Capture the cell that displays the provided text and extract its (X, Y) central coordinate. 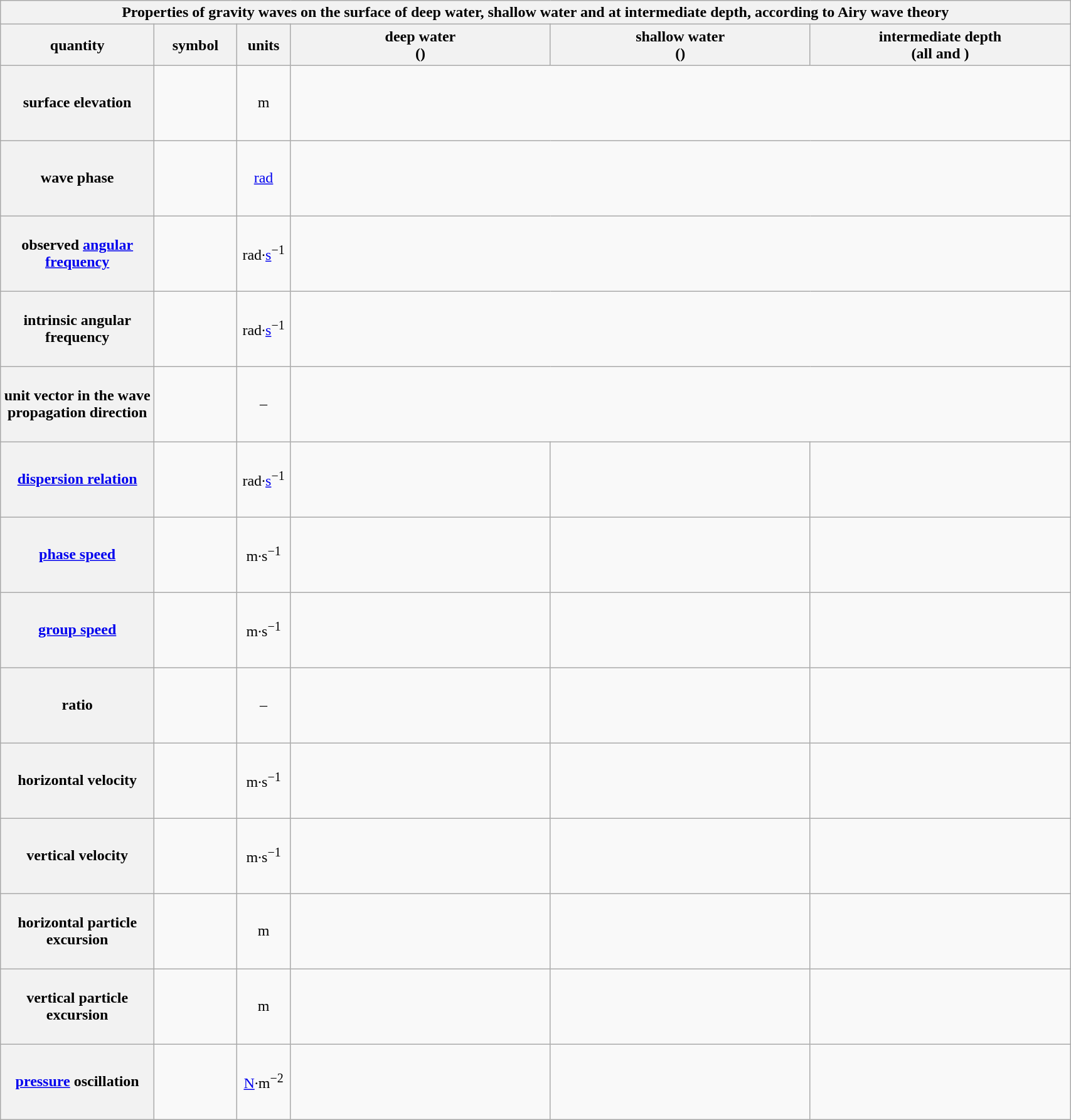
deep water() (420, 45)
observed angular frequency (78, 253)
group speed (78, 630)
shallow water() (680, 45)
vertical velocity (78, 856)
intrinsic angular frequency (78, 329)
phase speed (78, 555)
Properties of gravity waves on the surface of deep water, shallow water and at intermediate depth, according to Airy wave theory (536, 13)
horizontal velocity (78, 781)
horizontal particle excursion (78, 931)
wave phase (78, 178)
units (264, 45)
ratio (78, 705)
dispersion relation (78, 479)
vertical particle excursion (78, 1006)
N·m−2 (264, 1082)
quantity (78, 45)
rad (264, 178)
surface elevation (78, 103)
pressure oscillation (78, 1082)
intermediate depth(all and ) (940, 45)
symbol (196, 45)
unit vector in the wave propagation direction (78, 404)
